Return [x, y] of the center of cell containing provided text 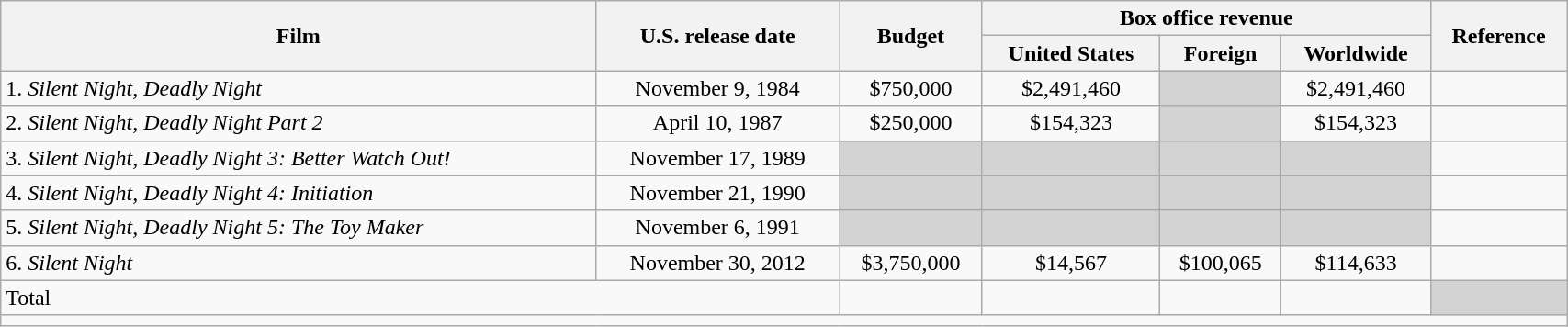
4. Silent Night, Deadly Night 4: Initiation [299, 193]
Foreign [1221, 53]
November 30, 2012 [718, 263]
Total [421, 298]
1. Silent Night, Deadly Night [299, 88]
November 9, 1984 [718, 88]
6. Silent Night [299, 263]
$250,000 [911, 123]
$100,065 [1221, 263]
$750,000 [911, 88]
November 6, 1991 [718, 228]
2. Silent Night, Deadly Night Part 2 [299, 123]
Worldwide [1356, 53]
3. Silent Night, Deadly Night 3: Better Watch Out! [299, 158]
Budget [911, 36]
U.S. release date [718, 36]
April 10, 1987 [718, 123]
$14,567 [1071, 263]
Film [299, 36]
November 17, 1989 [718, 158]
Reference [1498, 36]
$3,750,000 [911, 263]
Box office revenue [1206, 18]
November 21, 1990 [718, 193]
$114,633 [1356, 263]
5. Silent Night, Deadly Night 5: The Toy Maker [299, 228]
United States [1071, 53]
